Locate the cell with the specified text and output its (x, y) center coordinate. 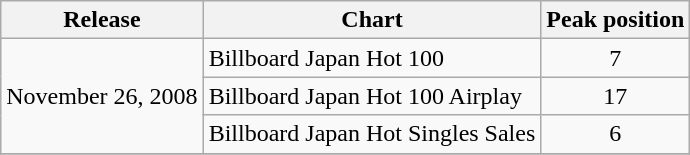
Peak position (616, 20)
Release (102, 20)
Chart (372, 20)
Billboard Japan Hot 100 Airplay (372, 96)
6 (616, 134)
Billboard Japan Hot Singles Sales (372, 134)
November 26, 2008 (102, 96)
7 (616, 58)
Billboard Japan Hot 100 (372, 58)
17 (616, 96)
